Identify which cell holds the provided text, then report its (x, y) central coordinate. 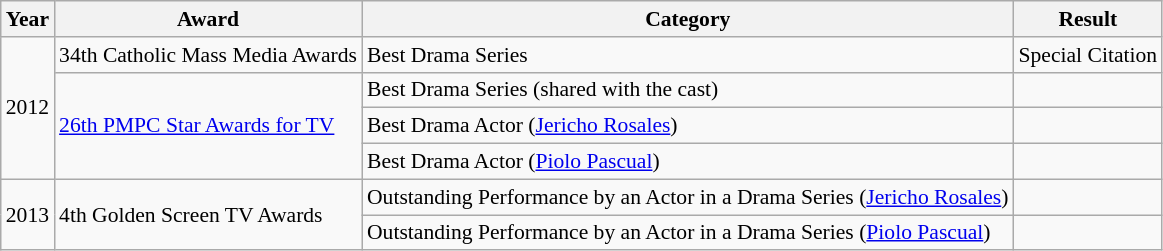
Outstanding Performance by an Actor in a Drama Series (Piolo Pascual) (688, 233)
Year (28, 19)
Award (208, 19)
26th PMPC Star Awards for TV (208, 126)
Result (1088, 19)
34th Catholic Mass Media Awards (208, 55)
4th Golden Screen TV Awards (208, 214)
2012 (28, 108)
Special Citation (1088, 55)
2013 (28, 214)
Category (688, 19)
Best Drama Actor (Jericho Rosales) (688, 126)
Best Drama Actor (Piolo Pascual) (688, 162)
Best Drama Series (688, 55)
Outstanding Performance by an Actor in a Drama Series (Jericho Rosales) (688, 197)
Best Drama Series (shared with the cast) (688, 90)
